Detect which cell encompasses the target text, then output its [x, y] center coordinate. 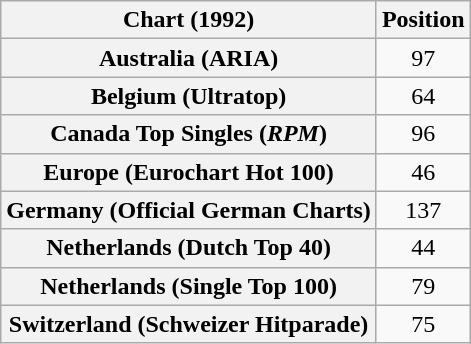
64 [423, 96]
79 [423, 286]
Europe (Eurochart Hot 100) [189, 172]
Netherlands (Dutch Top 40) [189, 248]
Position [423, 20]
Netherlands (Single Top 100) [189, 286]
46 [423, 172]
97 [423, 58]
Switzerland (Schweizer Hitparade) [189, 324]
Australia (ARIA) [189, 58]
137 [423, 210]
96 [423, 134]
Germany (Official German Charts) [189, 210]
Chart (1992) [189, 20]
Canada Top Singles (RPM) [189, 134]
44 [423, 248]
Belgium (Ultratop) [189, 96]
75 [423, 324]
